Locate the cell with the specified text and output its [x, y] center coordinate. 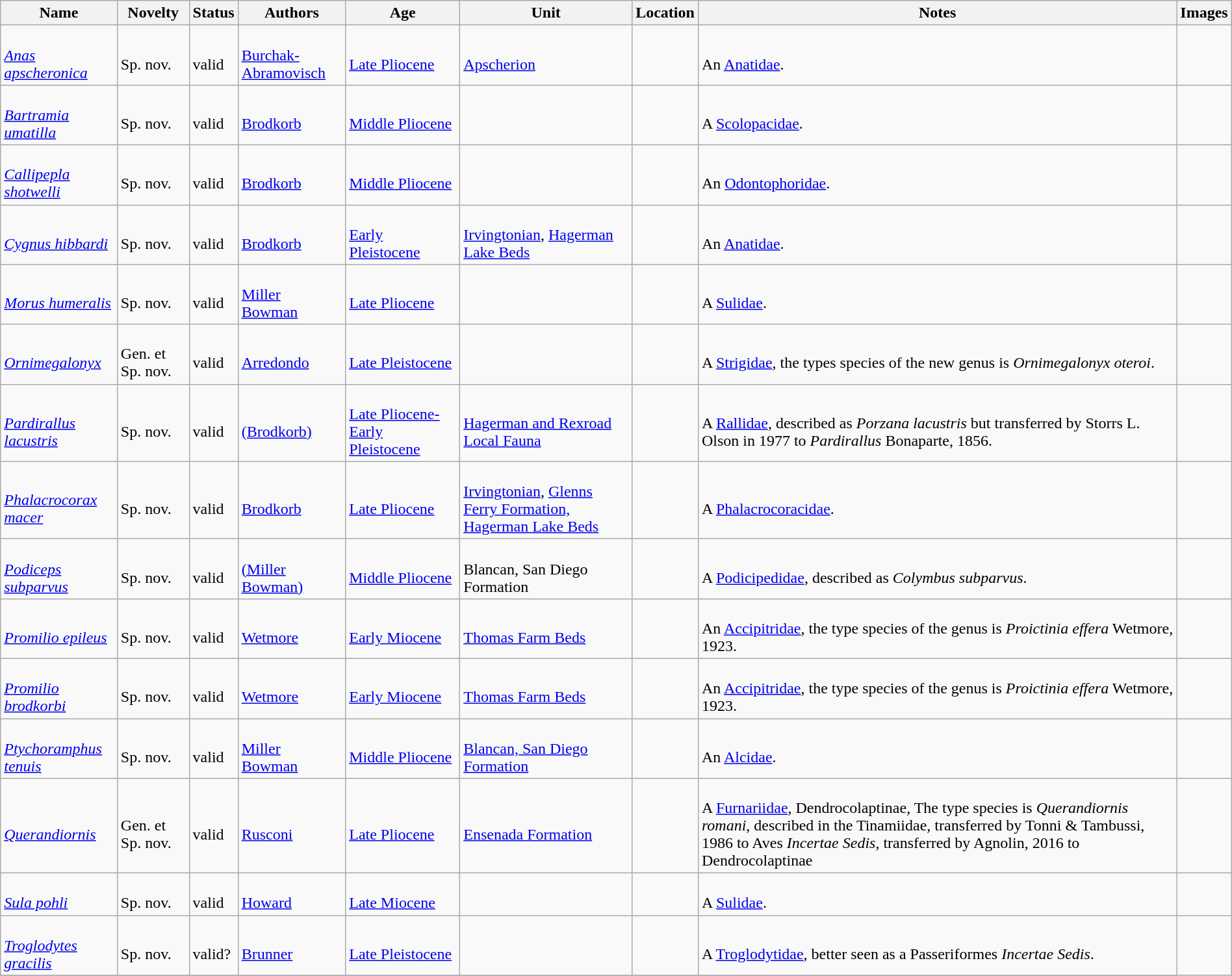
Brunner [292, 945]
A Phalacrocoracidae. [937, 500]
Morus humeralis [59, 294]
valid? [213, 945]
(Brodkorb) [292, 422]
(MillerBowman) [292, 569]
Images [1204, 13]
Pardirallus lacustris [59, 422]
Location [665, 13]
Authors [292, 13]
Novelty [153, 13]
Phalacrocorax macer [59, 500]
Apscherion [546, 55]
Howard [292, 894]
Hagerman and Rexroad Local Fauna [546, 422]
Promilio brodkorbi [59, 688]
Callipepla shotwelli [59, 175]
A Scolopacidae. [937, 115]
Status [213, 13]
Irvingtonian, Glenns Ferry Formation, Hagerman Lake Beds [546, 500]
An Alcidae. [937, 749]
Sula pohli [59, 894]
Anas apscheronica [59, 55]
Arredondo [292, 354]
Age [403, 13]
Querandiornis [59, 826]
Rusconi [292, 826]
Cygnus hibbardi [59, 235]
Podiceps subparvus [59, 569]
Name [59, 13]
Unit [546, 13]
An Odontophoridae. [937, 175]
Early Pleistocene [403, 235]
Burchak-Abramovisch [292, 55]
Bartramia umatilla [59, 115]
Notes [937, 13]
A Podicipedidae, described as Colymbus subparvus. [937, 569]
A Strigidae, the types species of the new genus is Ornimegalonyx oteroi. [937, 354]
A Troglodytidae, better seen as a Passeriformes Incertae Sedis. [937, 945]
Late Pliocene-Early Pleistocene [403, 422]
Ptychoramphus tenuis [59, 749]
Late Miocene [403, 894]
Troglodytes gracilis [59, 945]
Promilio epileus [59, 628]
Ornimegalonyx [59, 354]
A Rallidae, described as Porzana lacustris but transferred by Storrs L. Olson in 1977 to Pardirallus Bonaparte, 1856. [937, 422]
Irvingtonian, Hagerman Lake Beds [546, 235]
Ensenada Formation [546, 826]
